Scan for the cell matching the given text and deliver its [x, y] coordinate at center. 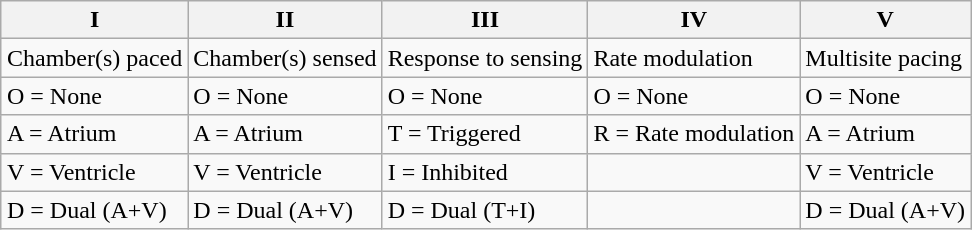
T = Triggered [485, 134]
R = Rate modulation [694, 134]
III [485, 20]
I = Inhibited [485, 172]
Rate modulation [694, 58]
Response to sensing [485, 58]
II [285, 20]
V [886, 20]
IV [694, 20]
Chamber(s) sensed [285, 58]
I [94, 20]
Chamber(s) paced [94, 58]
Multisite pacing [886, 58]
D = Dual (T+I) [485, 210]
